Determine the (x, y) coordinate at the center of the cell enclosing the given text.  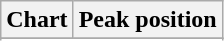
Chart (37, 20)
Peak position (148, 20)
